Return the (X, Y) coordinate for the center point of the cell that contains the specified text.  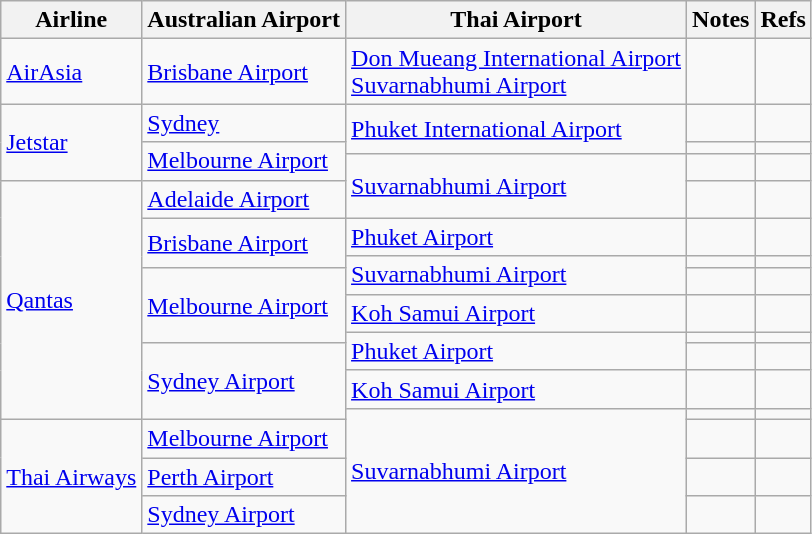
Qantas (72, 300)
Refs (783, 20)
Adelaide Airport (244, 199)
Sydney (244, 123)
Airline (72, 20)
Don Mueang International AirportSuvarnabhumi Airport (516, 72)
AirAsia (72, 72)
Australian Airport (244, 20)
Jetstar (72, 142)
Thai Airport (516, 20)
Phuket International Airport (516, 128)
Notes (721, 20)
Perth Airport (244, 477)
Thai Airways (72, 476)
